Return [x, y] of the center of cell containing provided text 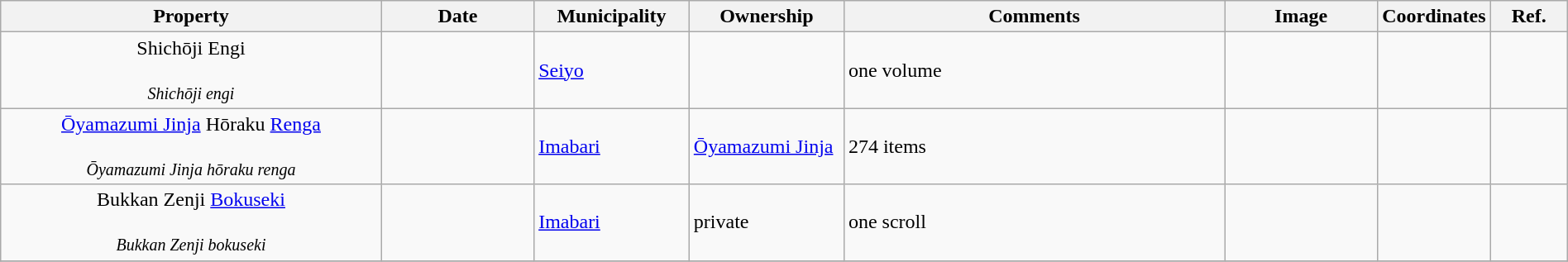
Ref. [1528, 17]
one volume [1034, 70]
Coordinates [1434, 17]
Municipality [612, 17]
Ōyamazumi Jinja Hōraku RengaŌyamazumi Jinja hōraku renga [191, 146]
Ōyamazumi Jinja [766, 146]
Image [1302, 17]
Ownership [766, 17]
274 items [1034, 146]
Bukkan Zenji BokusekiBukkan Zenji bokuseki [191, 222]
private [766, 222]
Shichōji EngiShichōji engi [191, 70]
Property [191, 17]
Date [457, 17]
Comments [1034, 17]
one scroll [1034, 222]
Seiyo [612, 70]
